Determine the [x, y] coordinate at the center of the cell enclosing the given text.  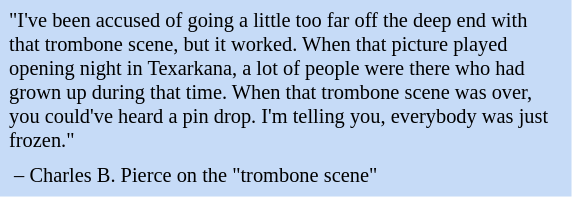
– Charles B. Pierce on the "trombone scene" [286, 176]
